Provide the [X, Y] coordinate of the cell's center where the given text is located.  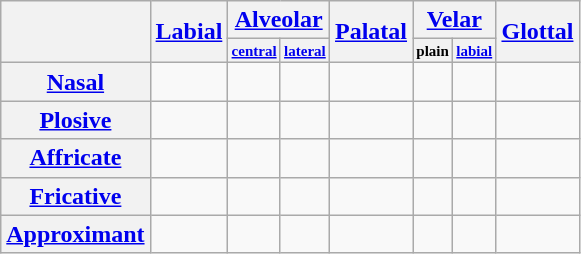
Velar [454, 20]
Alveolar [279, 20]
lateral [304, 51]
Glottal [538, 32]
Fricative [76, 196]
plain [433, 51]
Palatal [370, 32]
Labial [189, 32]
Approximant [76, 234]
labial [474, 51]
Affricate [76, 158]
central [254, 51]
Plosive [76, 120]
Nasal [76, 82]
